Determine the [x, y] coordinate at the center of the cell enclosing the given text.  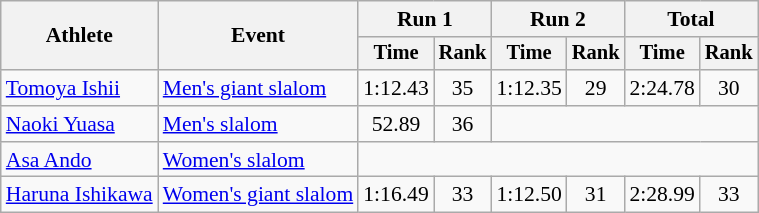
Tomoya Ishii [80, 88]
1:16.49 [396, 195]
2:28.99 [662, 195]
1:12.35 [528, 88]
30 [729, 88]
1:12.50 [528, 195]
36 [463, 124]
35 [463, 88]
1:12.43 [396, 88]
Men's giant slalom [258, 88]
Women's giant slalom [258, 195]
Naoki Yuasa [80, 124]
Women's slalom [258, 160]
2:24.78 [662, 88]
Haruna Ishikawa [80, 195]
Asa Ando [80, 160]
Event [258, 36]
29 [596, 88]
Athlete [80, 36]
Run 1 [424, 19]
Men's slalom [258, 124]
Run 2 [558, 19]
Total [690, 19]
31 [596, 195]
52.89 [396, 124]
